Scan for the cell matching the given text and deliver its [X, Y] coordinate at center. 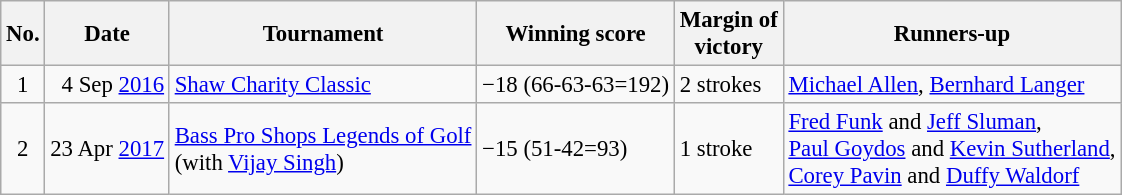
Tournament [322, 34]
Date [107, 34]
Michael Allen, Bernhard Langer [952, 85]
Runners-up [952, 34]
1 stroke [728, 149]
2 [23, 149]
−15 (51-42=93) [576, 149]
No. [23, 34]
Margin ofvictory [728, 34]
−18 (66-63-63=192) [576, 85]
Bass Pro Shops Legends of Golf(with Vijay Singh) [322, 149]
Shaw Charity Classic [322, 85]
2 strokes [728, 85]
4 Sep 2016 [107, 85]
1 [23, 85]
Fred Funk and Jeff Sluman, Paul Goydos and Kevin Sutherland, Corey Pavin and Duffy Waldorf [952, 149]
23 Apr 2017 [107, 149]
Winning score [576, 34]
